Pinpoint the cell where the given text exists, returning its (X, Y) midpoint coordinate. 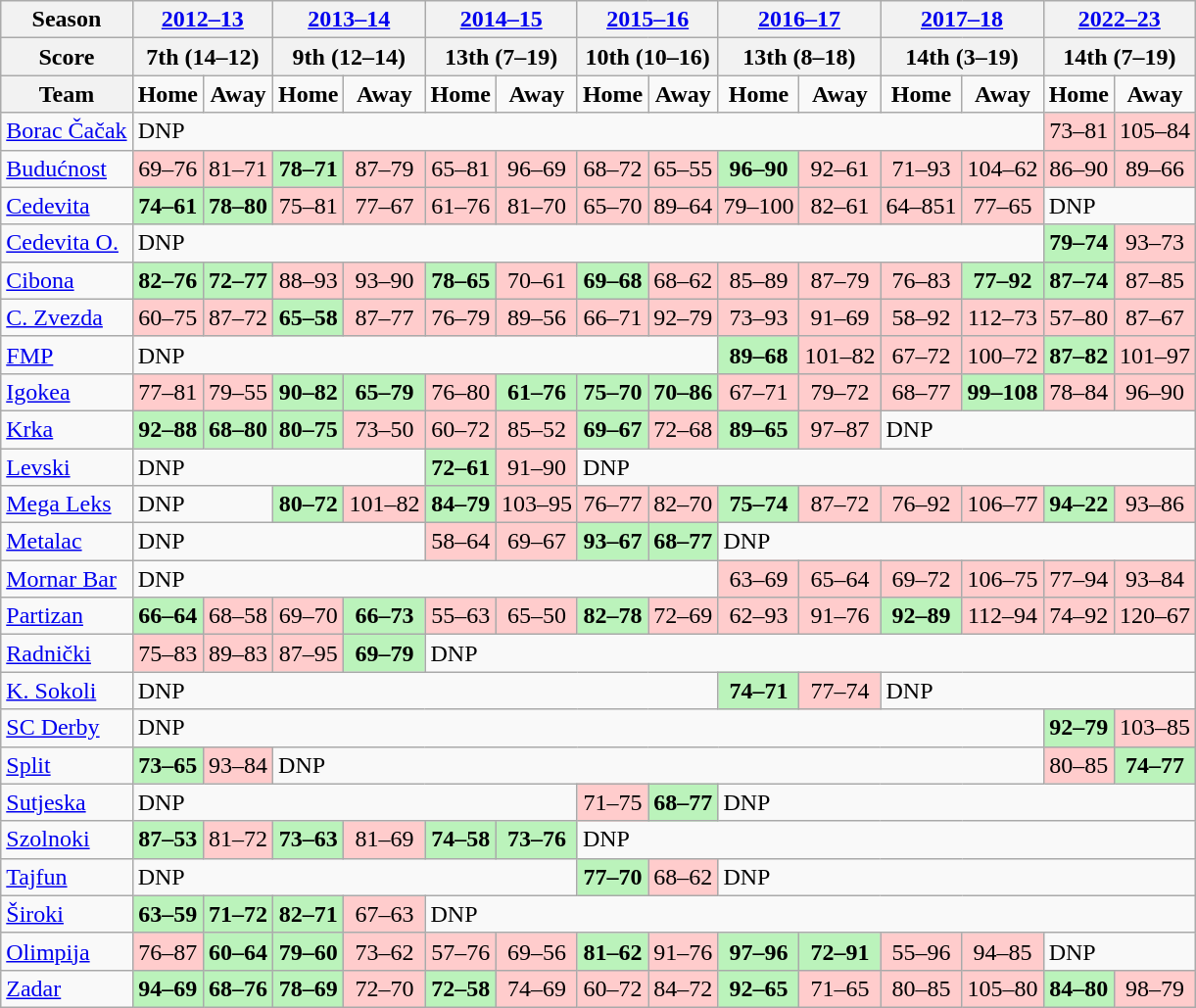
103–95 (537, 504)
106–75 (1003, 579)
Radnički (67, 653)
87–82 (1078, 355)
69–72 (921, 579)
C. Zvezda (67, 317)
65–50 (537, 616)
Borac Čačak (67, 131)
2022–23 (1119, 20)
92–65 (758, 988)
93–73 (1154, 243)
74–61 (167, 206)
84–79 (460, 504)
89–64 (684, 206)
75–83 (167, 653)
57–80 (1078, 317)
73–65 (167, 765)
94–22 (1078, 504)
71–93 (921, 168)
Cibona (67, 280)
9th (12–14) (349, 57)
76–77 (612, 504)
Split (67, 765)
65–64 (840, 579)
75–70 (612, 392)
101–97 (1154, 355)
2013–14 (349, 20)
Levski (67, 467)
Tajfun (67, 877)
64–851 (921, 206)
Sutjeska (67, 802)
80–75 (309, 429)
85–89 (758, 280)
74–77 (1154, 765)
73–50 (384, 429)
91–69 (840, 317)
80–72 (309, 504)
Score (67, 57)
84–72 (684, 988)
87–95 (309, 653)
60–75 (167, 317)
72–70 (384, 988)
112–94 (1003, 616)
73–81 (1078, 131)
81–62 (612, 951)
73–63 (309, 840)
89–83 (237, 653)
94–69 (167, 988)
76–92 (921, 504)
81–71 (237, 168)
65–55 (684, 168)
112–73 (1003, 317)
82–61 (840, 206)
89–65 (758, 429)
Krka (67, 429)
68–58 (237, 616)
Mega Leks (67, 504)
72–68 (684, 429)
85–52 (537, 429)
58–64 (460, 542)
93–90 (384, 280)
120–67 (1154, 616)
97–87 (840, 429)
72–77 (237, 280)
79–55 (237, 392)
92–88 (167, 429)
72–58 (460, 988)
78–65 (460, 280)
69–76 (167, 168)
89–66 (1154, 168)
87–67 (1154, 317)
78–80 (237, 206)
Team (67, 94)
14th (7–19) (1119, 57)
96–69 (537, 168)
13th (7–19) (502, 57)
74–92 (1078, 616)
106–77 (1003, 504)
73–93 (758, 317)
105–80 (1003, 988)
Partizan (67, 616)
67–72 (921, 355)
77–74 (840, 691)
73–62 (384, 951)
FMP (67, 355)
62–93 (758, 616)
66–64 (167, 616)
92–89 (921, 616)
65–81 (460, 168)
68–76 (237, 988)
78–84 (1078, 392)
100–72 (1003, 355)
92–61 (840, 168)
94–85 (1003, 951)
55–96 (921, 951)
81–70 (537, 206)
55–63 (460, 616)
K. Sokoli (67, 691)
82–71 (309, 914)
76–79 (460, 317)
7th (14–12) (202, 57)
78–71 (309, 168)
72–91 (840, 951)
13th (8–18) (799, 57)
75–74 (758, 504)
84–80 (1078, 988)
65–79 (384, 392)
Budućnost (67, 168)
87–53 (167, 840)
14th (3–19) (962, 57)
69–56 (537, 951)
63–59 (167, 914)
77–70 (612, 877)
98–79 (1154, 988)
79–74 (1078, 243)
76–87 (167, 951)
77–92 (1003, 280)
81–72 (237, 840)
Cedevita O. (67, 243)
97–96 (758, 951)
2017–18 (962, 20)
99–108 (1003, 392)
89–56 (537, 317)
93–86 (1154, 504)
93–67 (612, 542)
89–68 (758, 355)
86–90 (1078, 168)
77–67 (384, 206)
73–76 (537, 840)
82–76 (167, 280)
67–71 (758, 392)
77–81 (167, 392)
69–70 (309, 616)
70–61 (537, 280)
66–73 (384, 616)
74–69 (537, 988)
72–69 (684, 616)
71–72 (237, 914)
87–74 (1078, 280)
88–93 (309, 280)
82–78 (612, 616)
2015–16 (646, 20)
10th (10–16) (646, 57)
78–69 (309, 988)
79–60 (309, 951)
Olimpija (67, 951)
75–81 (309, 206)
82–70 (684, 504)
65–58 (309, 317)
72–61 (460, 467)
57–76 (460, 951)
Season (67, 20)
67–63 (384, 914)
76–83 (921, 280)
76–80 (460, 392)
70–86 (684, 392)
104–62 (1003, 168)
74–58 (460, 840)
60–64 (237, 951)
Zadar (67, 988)
77–65 (1003, 206)
65–70 (612, 206)
71–65 (840, 988)
81–69 (384, 840)
2016–17 (799, 20)
105–84 (1154, 131)
69–79 (384, 653)
79–72 (840, 392)
Szolnoki (67, 840)
2014–15 (502, 20)
Široki (67, 914)
66–71 (612, 317)
90–82 (309, 392)
58–92 (921, 317)
Mornar Bar (67, 579)
SC Derby (67, 728)
87–85 (1154, 280)
68–72 (612, 168)
Metalac (67, 542)
77–94 (1078, 579)
68–80 (237, 429)
69–68 (612, 280)
74–71 (758, 691)
2012–13 (202, 20)
Igokea (67, 392)
79–100 (758, 206)
103–85 (1154, 728)
63–69 (758, 579)
87–77 (384, 317)
91–90 (537, 467)
Cedevita (67, 206)
71–75 (612, 802)
